Search for the cell housing the specified text and yield its [x, y] center coordinate. 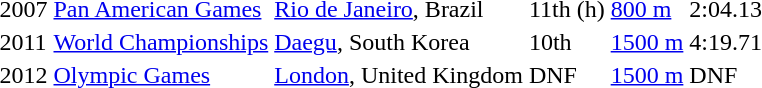
1500 m [647, 42]
World Championships [161, 42]
10th [566, 42]
Daegu, South Korea [399, 42]
